Scan for the cell matching the given text and deliver its (x, y) coordinate at center. 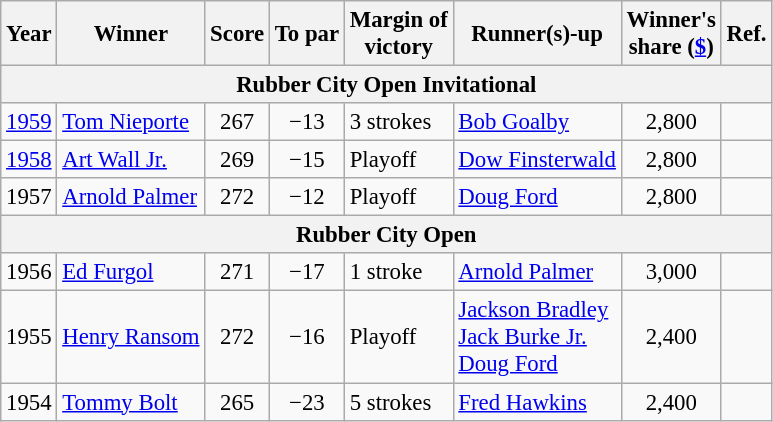
269 (238, 160)
Henry Ransom (131, 337)
Tom Nieporte (131, 122)
To par (306, 34)
1956 (29, 273)
1957 (29, 197)
−13 (306, 122)
271 (238, 273)
Ref. (746, 34)
−17 (306, 273)
1954 (29, 402)
Ed Furgol (131, 273)
Bob Goalby (537, 122)
−23 (306, 402)
−15 (306, 160)
Fred Hawkins (537, 402)
Dow Finsterwald (537, 160)
Rubber City Open Invitational (386, 85)
Score (238, 34)
Rubber City Open (386, 235)
Tommy Bolt (131, 402)
3 strokes (398, 122)
−12 (306, 197)
Margin ofvictory (398, 34)
Winner (131, 34)
Art Wall Jr. (131, 160)
1959 (29, 122)
3,000 (671, 273)
Doug Ford (537, 197)
Jackson Bradley Jack Burke Jr. Doug Ford (537, 337)
1958 (29, 160)
1 stroke (398, 273)
1955 (29, 337)
265 (238, 402)
Year (29, 34)
Winner'sshare ($) (671, 34)
5 strokes (398, 402)
−16 (306, 337)
Runner(s)-up (537, 34)
267 (238, 122)
